Detect which cell encompasses the target text, then output its (x, y) center coordinate. 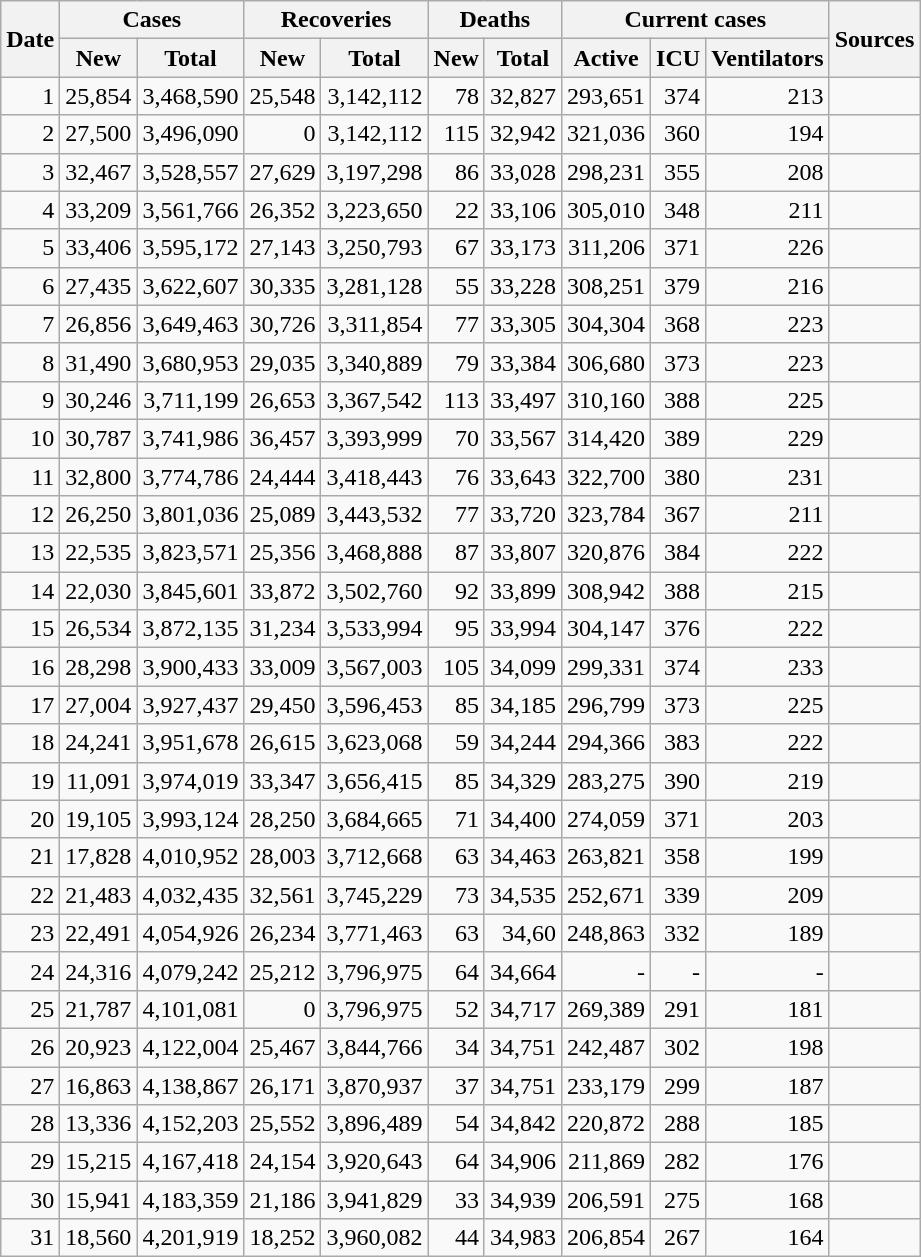
198 (768, 1047)
311,206 (606, 248)
34,60 (522, 933)
25,089 (282, 515)
231 (768, 477)
34,244 (522, 743)
33,347 (282, 781)
304,147 (606, 629)
248,863 (606, 933)
33,384 (522, 362)
4,010,952 (190, 857)
Deaths (494, 20)
263,821 (606, 857)
3,801,036 (190, 515)
25,552 (282, 1124)
379 (678, 286)
15,941 (98, 1200)
3,595,172 (190, 248)
Active (606, 58)
17,828 (98, 857)
21,483 (98, 895)
Cases (152, 20)
220,872 (606, 1124)
305,010 (606, 210)
33,305 (522, 324)
8 (30, 362)
275 (678, 1200)
339 (678, 895)
95 (456, 629)
194 (768, 134)
269,389 (606, 1009)
19,105 (98, 819)
20 (30, 819)
33,643 (522, 477)
Current cases (695, 20)
187 (768, 1085)
3,845,601 (190, 591)
302 (678, 1047)
33,173 (522, 248)
24 (30, 971)
29,450 (282, 705)
3,771,463 (374, 933)
304,304 (606, 324)
27,435 (98, 286)
34,906 (522, 1162)
3,561,766 (190, 210)
12 (30, 515)
3,502,760 (374, 591)
26,534 (98, 629)
219 (768, 781)
164 (768, 1238)
3 (30, 172)
92 (456, 591)
19 (30, 781)
34,400 (522, 819)
28,003 (282, 857)
76 (456, 477)
30,787 (98, 438)
320,876 (606, 553)
3,711,199 (190, 400)
3,823,571 (190, 553)
332 (678, 933)
25 (30, 1009)
293,651 (606, 96)
298,231 (606, 172)
389 (678, 438)
33,209 (98, 210)
3,741,986 (190, 438)
9 (30, 400)
1 (30, 96)
37 (456, 1085)
34,717 (522, 1009)
15 (30, 629)
105 (456, 667)
4,101,081 (190, 1009)
208 (768, 172)
26,250 (98, 515)
25,212 (282, 971)
3,684,665 (374, 819)
3,496,090 (190, 134)
308,251 (606, 286)
33,872 (282, 591)
30,335 (282, 286)
294,366 (606, 743)
15,215 (98, 1162)
32,942 (522, 134)
34,939 (522, 1200)
70 (456, 438)
24,154 (282, 1162)
288 (678, 1124)
206,854 (606, 1238)
16 (30, 667)
28,298 (98, 667)
306,680 (606, 362)
233,179 (606, 1085)
3,250,793 (374, 248)
211,869 (606, 1162)
27,143 (282, 248)
26,856 (98, 324)
358 (678, 857)
3,774,786 (190, 477)
206,591 (606, 1200)
314,420 (606, 438)
71 (456, 819)
32,561 (282, 895)
34,099 (522, 667)
3,920,643 (374, 1162)
26,653 (282, 400)
4,152,203 (190, 1124)
3,393,999 (374, 438)
181 (768, 1009)
34,463 (522, 857)
33,106 (522, 210)
4,032,435 (190, 895)
4,054,926 (190, 933)
3,223,650 (374, 210)
33,028 (522, 172)
3,533,994 (374, 629)
27,500 (98, 134)
299 (678, 1085)
189 (768, 933)
3,567,003 (374, 667)
33 (456, 1200)
296,799 (606, 705)
14 (30, 591)
7 (30, 324)
26 (30, 1047)
13 (30, 553)
3,900,433 (190, 667)
22,491 (98, 933)
322,700 (606, 477)
4,138,867 (190, 1085)
86 (456, 172)
383 (678, 743)
213 (768, 96)
11,091 (98, 781)
34 (456, 1047)
44 (456, 1238)
33,228 (522, 286)
4,183,359 (190, 1200)
34,185 (522, 705)
233 (768, 667)
3,197,298 (374, 172)
54 (456, 1124)
274,059 (606, 819)
18,560 (98, 1238)
25,854 (98, 96)
3,656,415 (374, 781)
367 (678, 515)
18 (30, 743)
252,671 (606, 895)
33,567 (522, 438)
10 (30, 438)
27 (30, 1085)
16,863 (98, 1085)
34,664 (522, 971)
3,367,542 (374, 400)
24,316 (98, 971)
4 (30, 210)
3,745,229 (374, 895)
3,927,437 (190, 705)
203 (768, 819)
368 (678, 324)
33,899 (522, 591)
226 (768, 248)
168 (768, 1200)
26,171 (282, 1085)
ICU (678, 58)
3,340,889 (374, 362)
348 (678, 210)
33,497 (522, 400)
24,444 (282, 477)
360 (678, 134)
3,941,829 (374, 1200)
33,009 (282, 667)
34,329 (522, 781)
26,234 (282, 933)
3,870,937 (374, 1085)
25,356 (282, 553)
355 (678, 172)
3,960,082 (374, 1238)
Date (30, 39)
32,827 (522, 96)
3,622,607 (190, 286)
308,942 (606, 591)
29 (30, 1162)
3,712,668 (374, 857)
199 (768, 857)
78 (456, 96)
29,035 (282, 362)
6 (30, 286)
185 (768, 1124)
27,004 (98, 705)
11 (30, 477)
33,807 (522, 553)
87 (456, 553)
2 (30, 134)
267 (678, 1238)
22,030 (98, 591)
31,234 (282, 629)
23 (30, 933)
3,951,678 (190, 743)
229 (768, 438)
59 (456, 743)
3,974,019 (190, 781)
4,122,004 (190, 1047)
32,467 (98, 172)
67 (456, 248)
3,468,590 (190, 96)
176 (768, 1162)
33,994 (522, 629)
36,457 (282, 438)
3,281,128 (374, 286)
26,352 (282, 210)
4,167,418 (190, 1162)
17 (30, 705)
Sources (874, 39)
27,629 (282, 172)
25,467 (282, 1047)
390 (678, 781)
52 (456, 1009)
22,535 (98, 553)
113 (456, 400)
Recoveries (336, 20)
3,872,135 (190, 629)
3,896,489 (374, 1124)
33,406 (98, 248)
3,468,888 (374, 553)
4,079,242 (190, 971)
25,548 (282, 96)
310,160 (606, 400)
30,246 (98, 400)
21,787 (98, 1009)
3,311,854 (374, 324)
30 (30, 1200)
34,842 (522, 1124)
20,923 (98, 1047)
215 (768, 591)
380 (678, 477)
34,983 (522, 1238)
209 (768, 895)
216 (768, 286)
26,615 (282, 743)
55 (456, 286)
384 (678, 553)
79 (456, 362)
21,186 (282, 1200)
34,535 (522, 895)
3,993,124 (190, 819)
28,250 (282, 819)
30,726 (282, 324)
3,443,532 (374, 515)
33,720 (522, 515)
323,784 (606, 515)
282 (678, 1162)
299,331 (606, 667)
32,800 (98, 477)
24,241 (98, 743)
376 (678, 629)
Ventilators (768, 58)
3,528,557 (190, 172)
3,680,953 (190, 362)
28 (30, 1124)
31 (30, 1238)
31,490 (98, 362)
21 (30, 857)
291 (678, 1009)
13,336 (98, 1124)
3,649,463 (190, 324)
4,201,919 (190, 1238)
283,275 (606, 781)
321,036 (606, 134)
3,418,443 (374, 477)
18,252 (282, 1238)
3,596,453 (374, 705)
242,487 (606, 1047)
3,844,766 (374, 1047)
115 (456, 134)
5 (30, 248)
73 (456, 895)
3,623,068 (374, 743)
